Determine the (x, y) coordinate at the center of the cell enclosing the given text.  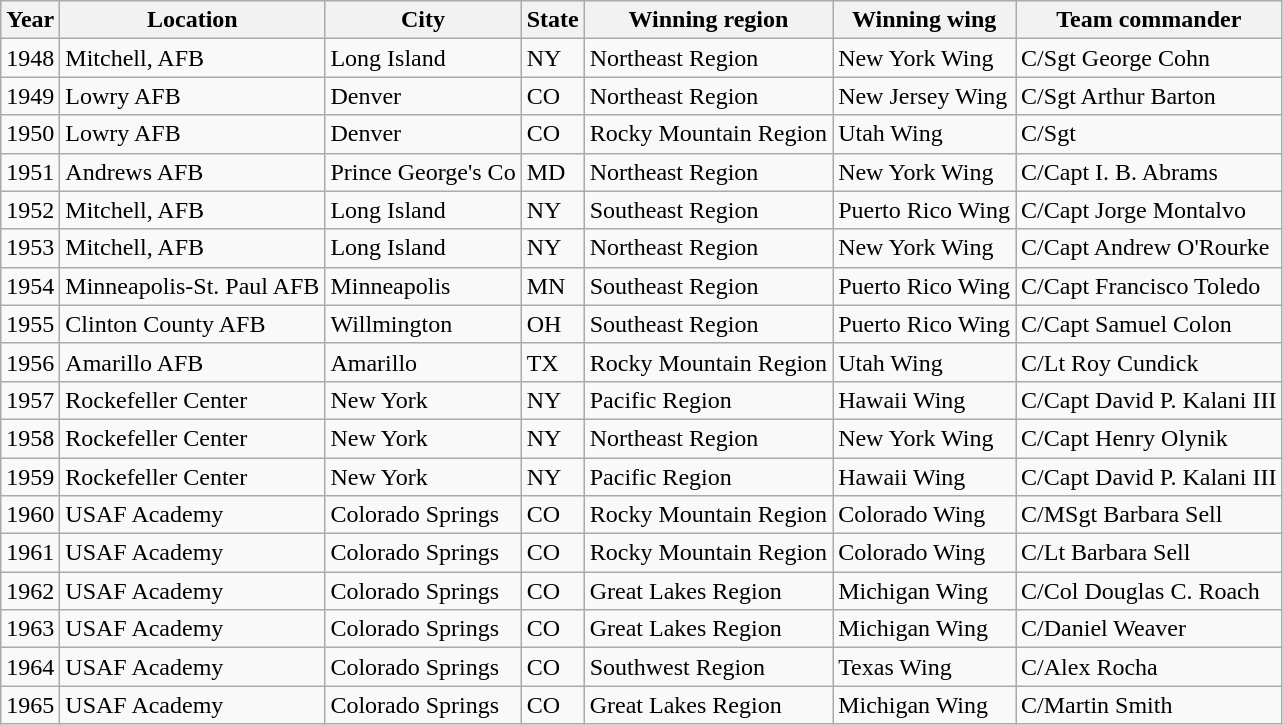
Year (30, 20)
Amarillo AFB (192, 362)
State (552, 20)
1948 (30, 58)
C/Capt Jorge Montalvo (1149, 210)
1958 (30, 438)
1952 (30, 210)
C/MSgt Barbara Sell (1149, 515)
Winning wing (924, 20)
Amarillo (423, 362)
1962 (30, 591)
Minneapolis-St. Paul AFB (192, 286)
MN (552, 286)
Texas Wing (924, 667)
Andrews AFB (192, 172)
Team commander (1149, 20)
C/Capt Henry Olynik (1149, 438)
Minneapolis (423, 286)
1963 (30, 629)
1960 (30, 515)
C/Sgt Arthur Barton (1149, 96)
C/Capt Samuel Colon (1149, 324)
Clinton County AFB (192, 324)
C/Sgt George Cohn (1149, 58)
C/Col Douglas C. Roach (1149, 591)
Prince George's Co (423, 172)
1955 (30, 324)
1956 (30, 362)
C/Capt Francisco Toledo (1149, 286)
City (423, 20)
Winning region (708, 20)
Location (192, 20)
C/Martin Smith (1149, 705)
1951 (30, 172)
1961 (30, 553)
1959 (30, 477)
1964 (30, 667)
C/Lt Roy Cundick (1149, 362)
1957 (30, 400)
C/Sgt (1149, 134)
New Jersey Wing (924, 96)
Southwest Region (708, 667)
C/Capt I. B. Abrams (1149, 172)
C/Daniel Weaver (1149, 629)
1965 (30, 705)
TX (552, 362)
1954 (30, 286)
1950 (30, 134)
C/Capt Andrew O'Rourke (1149, 248)
C/Alex Rocha (1149, 667)
MD (552, 172)
Willmington (423, 324)
1953 (30, 248)
OH (552, 324)
C/Lt Barbara Sell (1149, 553)
1949 (30, 96)
